Return (x, y) of the center of cell containing provided text 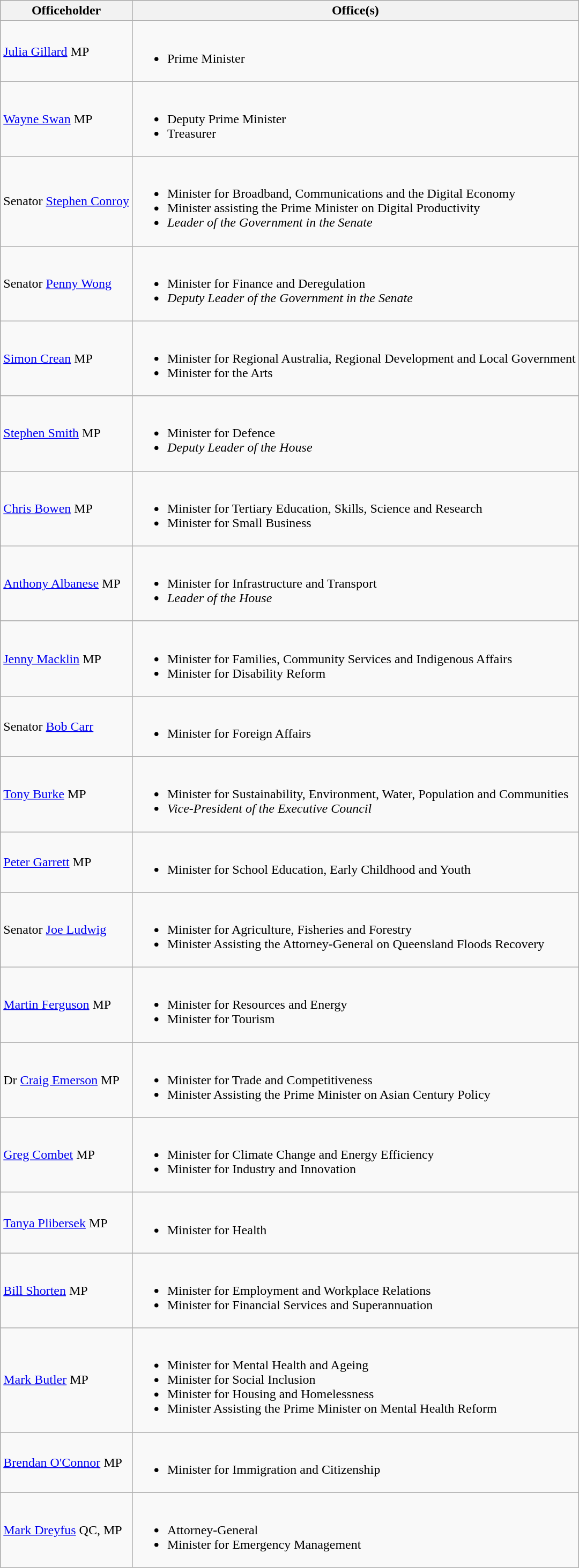
Senator Bob Carr (66, 726)
Bill Shorten MP (66, 1291)
Minister for School Education, Early Childhood and Youth (355, 861)
Minister for Agriculture, Fisheries and ForestryMinister Assisting the Attorney-General on Queensland Floods Recovery (355, 930)
Senator Joe Ludwig (66, 930)
Tanya Plibersek MP (66, 1222)
Jenny Macklin MP (66, 658)
Martin Ferguson MP (66, 1005)
Chris Bowen MP (66, 508)
Minister for DefenceDeputy Leader of the House (355, 433)
Minister for Finance and DeregulationDeputy Leader of the Government in the Senate (355, 283)
Tony Burke MP (66, 794)
Julia Gillard MP (66, 51)
Simon Crean MP (66, 358)
Minister for Foreign Affairs (355, 726)
Wayne Swan MP (66, 119)
Dr Craig Emerson MP (66, 1080)
Minister for Climate Change and Energy EfficiencyMinister for Industry and Innovation (355, 1155)
Minister for Regional Australia, Regional Development and Local GovernmentMinister for the Arts (355, 358)
Peter Garrett MP (66, 861)
Minister for Immigration and Citizenship (355, 1462)
Minister for Resources and EnergyMinister for Tourism (355, 1005)
Stephen Smith MP (66, 433)
Brendan O'Connor MP (66, 1462)
Senator Stephen Conroy (66, 201)
Attorney-GeneralMinister for Emergency Management (355, 1530)
Deputy Prime MinisterTreasurer (355, 119)
Minister for Trade and CompetitivenessMinister Assisting the Prime Minister on Asian Century Policy (355, 1080)
Officeholder (66, 11)
Minister for Infrastructure and TransportLeader of the House (355, 583)
Mark Butler MP (66, 1380)
Minister for Employment and Workplace RelationsMinister for Financial Services and Superannuation (355, 1291)
Mark Dreyfus QC, MP (66, 1530)
Prime Minister (355, 51)
Minister for Health (355, 1222)
Office(s) (355, 11)
Anthony Albanese MP (66, 583)
Senator Penny Wong (66, 283)
Minister for Families, Community Services and Indigenous AffairsMinister for Disability Reform (355, 658)
Minister for Sustainability, Environment, Water, Population and CommunitiesVice-President of the Executive Council (355, 794)
Greg Combet MP (66, 1155)
Minister for Tertiary Education, Skills, Science and ResearchMinister for Small Business (355, 508)
